Find where the given text appears and provide that cell's center as [X, Y] coordinate. 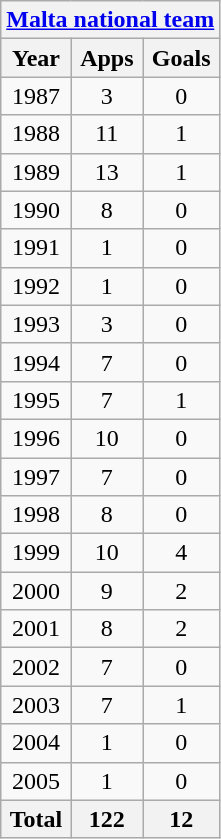
12 [180, 819]
4 [180, 553]
11 [106, 134]
1987 [36, 96]
2003 [36, 705]
2004 [36, 743]
1997 [36, 477]
2000 [36, 591]
1990 [36, 210]
1989 [36, 172]
2005 [36, 781]
2001 [36, 629]
Malta national team [110, 20]
1994 [36, 362]
13 [106, 172]
Goals [180, 58]
1995 [36, 400]
1996 [36, 438]
1993 [36, 324]
9 [106, 591]
1992 [36, 286]
Year [36, 58]
1999 [36, 553]
Total [36, 819]
2002 [36, 667]
122 [106, 819]
1998 [36, 515]
1991 [36, 248]
1988 [36, 134]
Apps [106, 58]
